For the text-containing cell, return its midpoint in (X, Y) coordinate format. 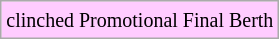
clinched Promotional Final Berth (140, 20)
